Scan for the cell matching the given text and deliver its [x, y] coordinate at center. 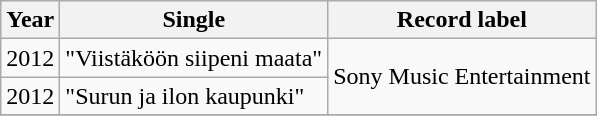
Year [30, 20]
"Surun ja ilon kaupunki" [194, 96]
Single [194, 20]
Record label [462, 20]
Sony Music Entertainment [462, 77]
"Viistäköön siipeni maata" [194, 58]
